Identify which cell holds the provided text, then report its (X, Y) central coordinate. 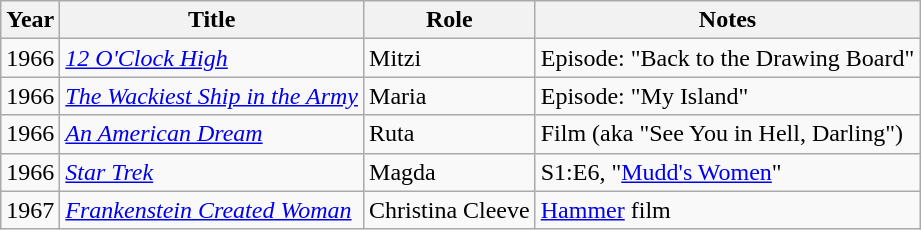
Maria (450, 96)
1967 (30, 210)
Christina Cleeve (450, 210)
Episode: "Back to the Drawing Board" (728, 58)
Year (30, 20)
An American Dream (212, 134)
Film (aka "See You in Hell, Darling") (728, 134)
Mitzi (450, 58)
Title (212, 20)
Hammer film (728, 210)
Notes (728, 20)
The Wackiest Ship in the Army (212, 96)
12 O'Clock High (212, 58)
Magda (450, 172)
Ruta (450, 134)
S1:E6, "Mudd's Women" (728, 172)
Role (450, 20)
Star Trek (212, 172)
Frankenstein Created Woman (212, 210)
Episode: "My Island" (728, 96)
